For the text-containing cell, return its midpoint in [X, Y] coordinate format. 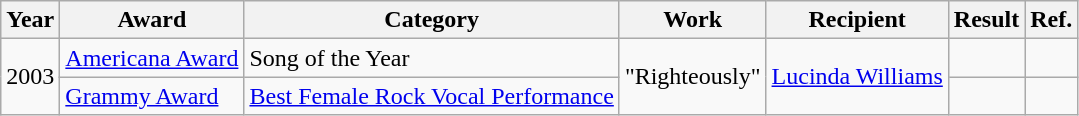
Award [152, 20]
Ref. [1052, 20]
Recipient [857, 20]
Category [432, 20]
Work [692, 20]
Song of the Year [432, 58]
Grammy Award [152, 96]
Year [30, 20]
"Righteously" [692, 77]
Americana Award [152, 58]
Result [986, 20]
Lucinda Williams [857, 77]
Best Female Rock Vocal Performance [432, 96]
2003 [30, 77]
